From the cell containing the given text, extract its center point as [x, y] coordinate. 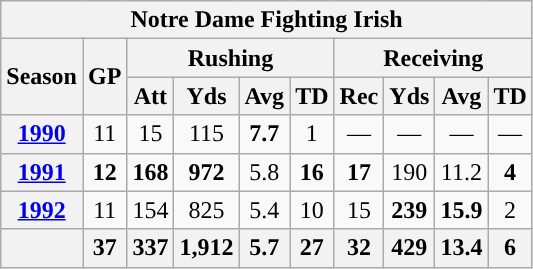
15.9 [462, 210]
5.8 [264, 172]
Notre Dame Fighting Irish [267, 20]
190 [410, 172]
1992 [42, 210]
239 [410, 210]
GP [104, 77]
17 [359, 172]
154 [150, 210]
5.4 [264, 210]
16 [312, 172]
2 [510, 210]
37 [104, 248]
27 [312, 248]
825 [206, 210]
168 [150, 172]
13.4 [462, 248]
7.7 [264, 134]
Att [150, 96]
Rushing [230, 58]
11.2 [462, 172]
4 [510, 172]
6 [510, 248]
12 [104, 172]
1990 [42, 134]
1991 [42, 172]
337 [150, 248]
429 [410, 248]
115 [206, 134]
1 [312, 134]
1,912 [206, 248]
Season [42, 77]
10 [312, 210]
Receiving [433, 58]
5.7 [264, 248]
32 [359, 248]
Rec [359, 96]
972 [206, 172]
